From the cell containing the given text, extract its center point as [x, y] coordinate. 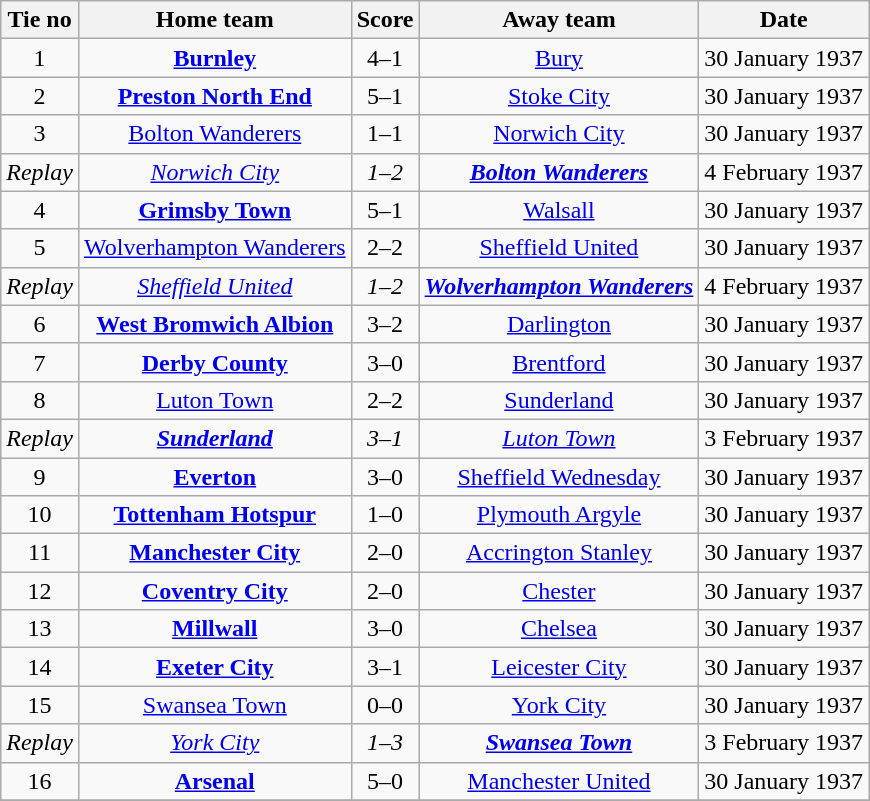
Grimsby Town [214, 210]
Arsenal [214, 781]
Away team [559, 20]
Brentford [559, 362]
Coventry City [214, 591]
Home team [214, 20]
Date [784, 20]
Tie no [40, 20]
Everton [214, 477]
Burnley [214, 58]
Chester [559, 591]
Preston North End [214, 96]
Leicester City [559, 667]
14 [40, 667]
2 [40, 96]
3–2 [385, 324]
9 [40, 477]
3 [40, 134]
5 [40, 248]
6 [40, 324]
8 [40, 400]
1–3 [385, 743]
16 [40, 781]
13 [40, 629]
Walsall [559, 210]
Accrington Stanley [559, 553]
Manchester United [559, 781]
1–1 [385, 134]
1 [40, 58]
Stoke City [559, 96]
1–0 [385, 515]
15 [40, 705]
Darlington [559, 324]
Derby County [214, 362]
Plymouth Argyle [559, 515]
4 [40, 210]
Chelsea [559, 629]
0–0 [385, 705]
7 [40, 362]
Score [385, 20]
Tottenham Hotspur [214, 515]
11 [40, 553]
4–1 [385, 58]
Manchester City [214, 553]
Millwall [214, 629]
Exeter City [214, 667]
Bury [559, 58]
5–0 [385, 781]
West Bromwich Albion [214, 324]
12 [40, 591]
10 [40, 515]
Sheffield Wednesday [559, 477]
